Scan for the cell matching the given text and deliver its [X, Y] coordinate at center. 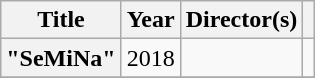
Title [61, 20]
Director(s) [242, 20]
Year [150, 20]
2018 [150, 58]
"SeMiNa" [61, 58]
